Extract the (X, Y) coordinate from the center of the cell holding the provided text.  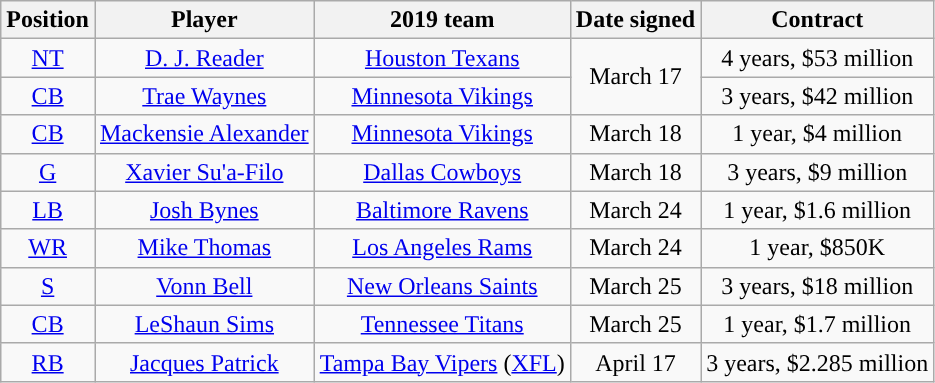
G (48, 172)
Los Angeles Rams (442, 248)
Tennessee Titans (442, 324)
LB (48, 210)
Xavier Su'a-Filo (204, 172)
Josh Bynes (204, 210)
Houston Texans (442, 58)
3 years, $18 million (818, 286)
WR (48, 248)
New Orleans Saints (442, 286)
RB (48, 362)
Tampa Bay Vipers (XFL) (442, 362)
Baltimore Ravens (442, 210)
1 year, $4 million (818, 134)
Dallas Cowboys (442, 172)
Contract (818, 20)
D. J. Reader (204, 58)
Mackensie Alexander (204, 134)
NT (48, 58)
1 year, $1.7 million (818, 324)
3 years, $42 million (818, 96)
3 years, $9 million (818, 172)
March 17 (635, 77)
4 years, $53 million (818, 58)
S (48, 286)
Vonn Bell (204, 286)
1 year, $1.6 million (818, 210)
Mike Thomas (204, 248)
2019 team (442, 20)
3 years, $2.285 million (818, 362)
1 year, $850K (818, 248)
April 17 (635, 362)
LeShaun Sims (204, 324)
Position (48, 20)
Trae Waynes (204, 96)
Date signed (635, 20)
Player (204, 20)
Jacques Patrick (204, 362)
